Search for the cell housing the specified text and yield its [X, Y] center coordinate. 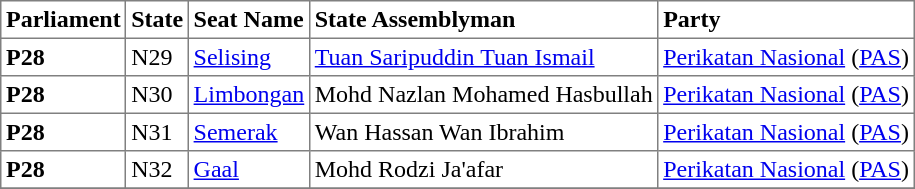
Tuan Saripuddin Tuan Ismail [484, 57]
Semerak [248, 132]
State Assemblyman [484, 20]
N31 [157, 132]
N30 [157, 95]
Mohd Nazlan Mohamed Hasbullah [484, 95]
Seat Name [248, 20]
Gaal [248, 170]
Selising [248, 57]
N29 [157, 57]
Limbongan [248, 95]
Party [786, 20]
State [157, 20]
N32 [157, 170]
Parliament [64, 20]
Mohd Rodzi Ja'afar [484, 170]
Wan Hassan Wan Ibrahim [484, 132]
